Scan for the cell matching the given text and deliver its (x, y) coordinate at center. 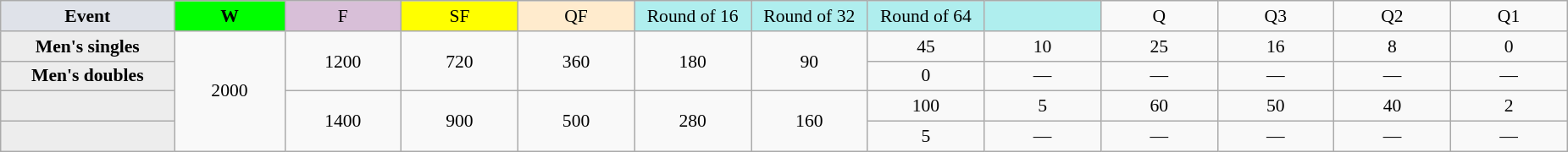
720 (460, 61)
2000 (230, 91)
900 (460, 122)
25 (1159, 46)
180 (693, 61)
2 (1509, 106)
Event (88, 16)
Round of 32 (809, 16)
100 (926, 106)
Q (1159, 16)
Q1 (1509, 16)
360 (576, 61)
W (230, 16)
40 (1393, 106)
Q3 (1276, 16)
SF (460, 16)
Round of 64 (926, 16)
1400 (343, 122)
500 (576, 122)
60 (1159, 106)
160 (809, 122)
Men's singles (88, 46)
16 (1276, 46)
Q2 (1393, 16)
Men's doubles (88, 76)
10 (1043, 46)
QF (576, 16)
50 (1276, 106)
45 (926, 46)
Round of 16 (693, 16)
280 (693, 122)
8 (1393, 46)
90 (809, 61)
1200 (343, 61)
F (343, 16)
